Locate the cell with the specified text and output its (x, y) center coordinate. 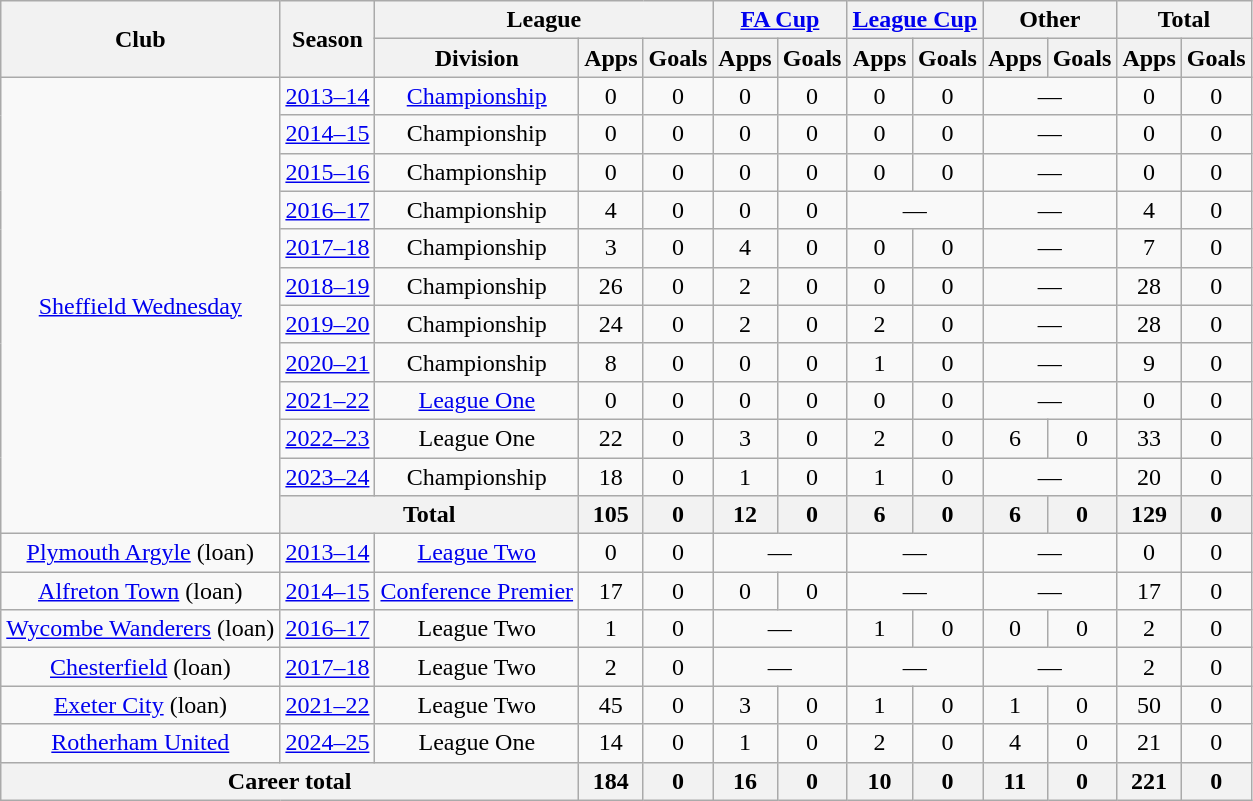
Chesterfield (loan) (140, 667)
2022–23 (328, 438)
184 (611, 781)
Division (477, 58)
20 (1149, 477)
33 (1149, 438)
2023–24 (328, 477)
Conference Premier (477, 591)
8 (611, 362)
Wycombe Wanderers (loan) (140, 629)
10 (880, 781)
Season (328, 39)
12 (745, 515)
2019–20 (328, 324)
14 (611, 743)
League (544, 20)
7 (1149, 248)
21 (1149, 743)
16 (745, 781)
11 (1015, 781)
2020–21 (328, 362)
Exeter City (loan) (140, 705)
50 (1149, 705)
221 (1149, 781)
2015–16 (328, 172)
26 (611, 286)
Sheffield Wednesday (140, 306)
Rotherham United (140, 743)
2018–19 (328, 286)
129 (1149, 515)
Alfreton Town (loan) (140, 591)
24 (611, 324)
League Cup (915, 20)
9 (1149, 362)
22 (611, 438)
45 (611, 705)
18 (611, 477)
Other (1050, 20)
2024–25 (328, 743)
Club (140, 39)
FA Cup (780, 20)
105 (611, 515)
Plymouth Argyle (loan) (140, 553)
Career total (290, 781)
